Return the (X, Y) coordinate for the center point of the cell that contains the specified text.  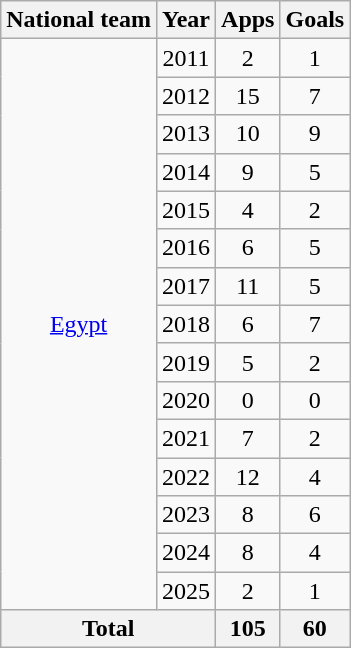
Apps (248, 20)
2014 (186, 172)
2017 (186, 286)
2013 (186, 134)
11 (248, 286)
Year (186, 20)
10 (248, 134)
Egypt (79, 324)
2019 (186, 362)
2016 (186, 248)
2021 (186, 438)
2011 (186, 58)
12 (248, 477)
105 (248, 629)
2022 (186, 477)
Goals (315, 20)
2025 (186, 591)
2015 (186, 210)
2020 (186, 400)
2023 (186, 515)
2018 (186, 324)
National team (79, 20)
Total (108, 629)
15 (248, 96)
2024 (186, 553)
2012 (186, 96)
60 (315, 629)
